From the cell containing the given text, extract its center point as (X, Y) coordinate. 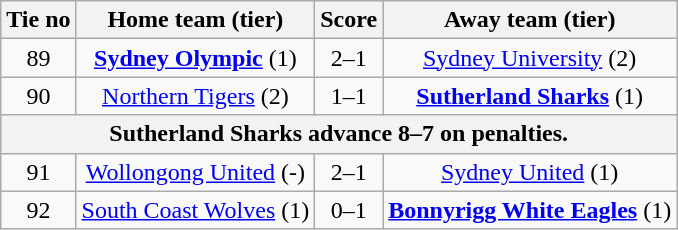
Northern Tigers (2) (196, 96)
Wollongong United (-) (196, 172)
Bonnyrigg White Eagles (1) (530, 210)
Sydney United (1) (530, 172)
Away team (tier) (530, 20)
Sutherland Sharks (1) (530, 96)
89 (38, 58)
0–1 (349, 210)
Home team (tier) (196, 20)
Sydney Olympic (1) (196, 58)
Tie no (38, 20)
Score (349, 20)
South Coast Wolves (1) (196, 210)
1–1 (349, 96)
Sutherland Sharks advance 8–7 on penalties. (339, 134)
92 (38, 210)
Sydney University (2) (530, 58)
91 (38, 172)
90 (38, 96)
